Provide the [x, y] coordinate of the cell's center where the given text is located.  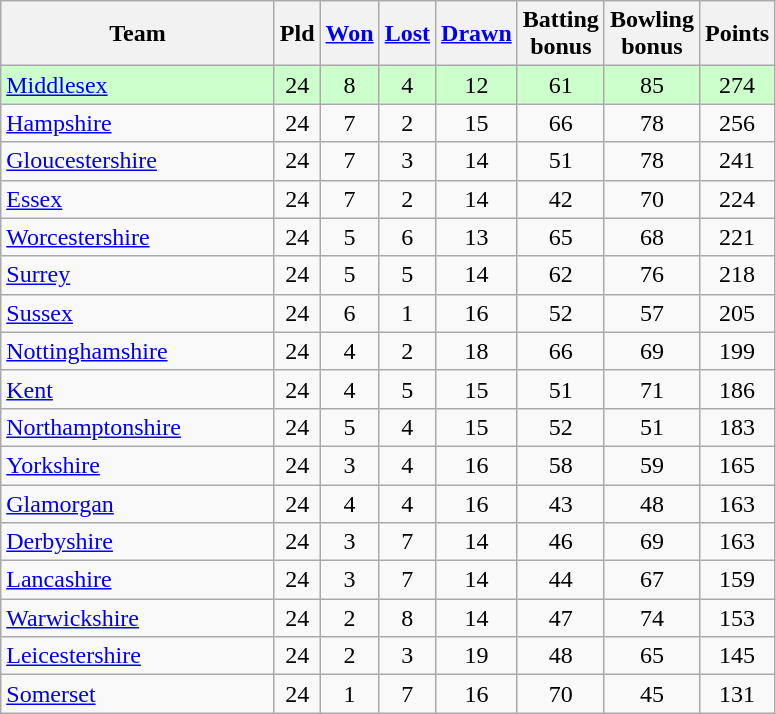
Worcestershire [138, 237]
218 [736, 275]
Derbyshire [138, 542]
13 [477, 237]
Lost [407, 34]
61 [560, 85]
Essex [138, 199]
Glamorgan [138, 503]
45 [652, 694]
58 [560, 465]
256 [736, 123]
165 [736, 465]
Somerset [138, 694]
Points [736, 34]
241 [736, 161]
224 [736, 199]
183 [736, 427]
Leicestershire [138, 656]
Pld [297, 34]
221 [736, 237]
85 [652, 85]
Batting bonus [560, 34]
Surrey [138, 275]
Nottinghamshire [138, 351]
205 [736, 313]
159 [736, 580]
Warwickshire [138, 618]
19 [477, 656]
43 [560, 503]
18 [477, 351]
46 [560, 542]
42 [560, 199]
Lancashire [138, 580]
74 [652, 618]
274 [736, 85]
44 [560, 580]
Middlesex [138, 85]
Hampshire [138, 123]
59 [652, 465]
Kent [138, 389]
62 [560, 275]
57 [652, 313]
Gloucestershire [138, 161]
71 [652, 389]
76 [652, 275]
Yorkshire [138, 465]
Sussex [138, 313]
Northamptonshire [138, 427]
199 [736, 351]
131 [736, 694]
186 [736, 389]
Team [138, 34]
Bowling bonus [652, 34]
67 [652, 580]
Drawn [477, 34]
145 [736, 656]
47 [560, 618]
153 [736, 618]
12 [477, 85]
Won [350, 34]
68 [652, 237]
